For the text-containing cell, return its midpoint in (x, y) coordinate format. 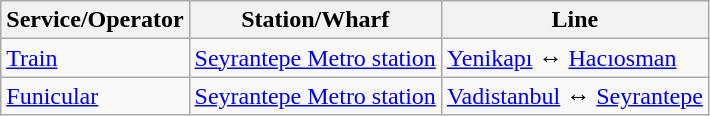
Train (95, 58)
Station/Wharf (315, 20)
Vadistanbul ↔ Seyrantepe (574, 96)
Yenikapı ↔ Hacıosman (574, 58)
Line (574, 20)
Funicular (95, 96)
Service/Operator (95, 20)
